Locate the cell with the specified text and output its [x, y] center coordinate. 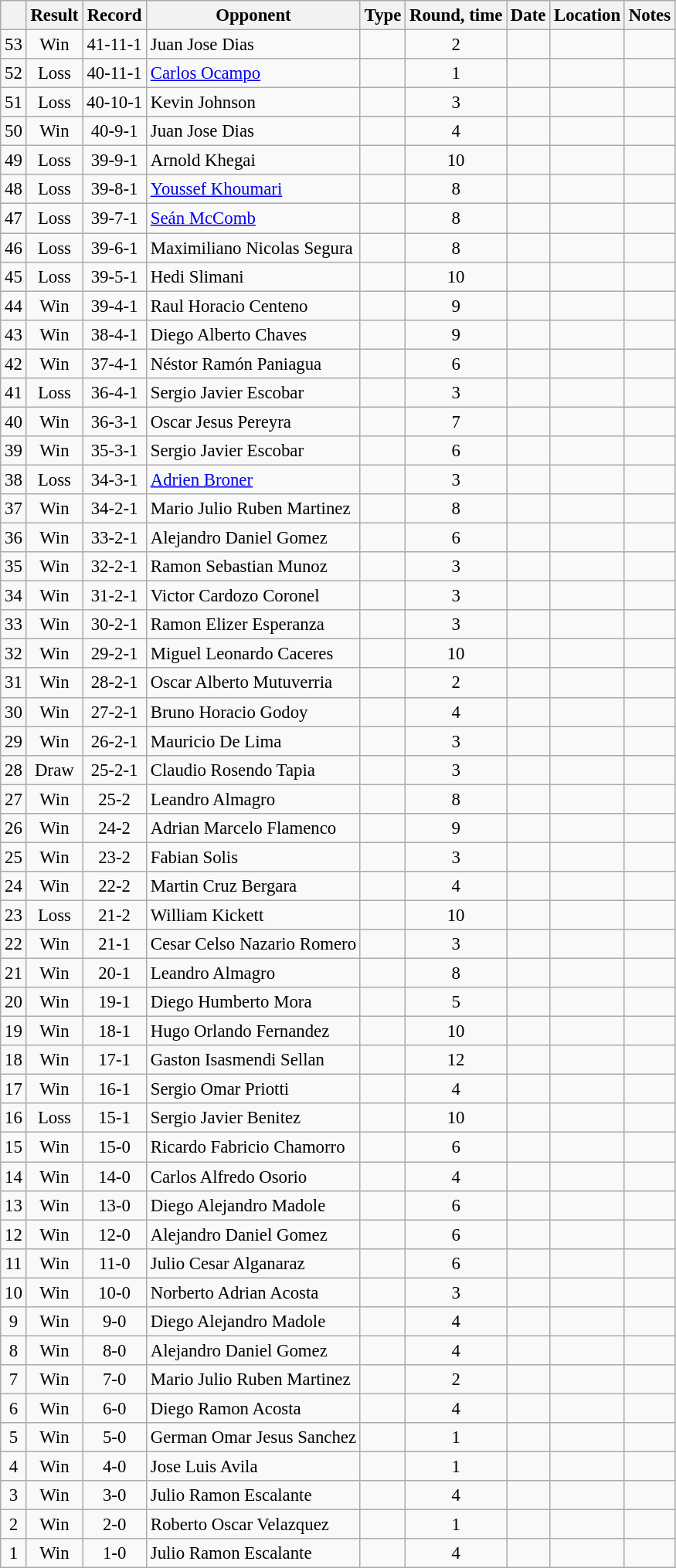
39 [14, 451]
24 [14, 886]
21-1 [114, 944]
10-0 [114, 1292]
Ricardo Fabricio Chamorro [253, 1147]
Roberto Oscar Velazquez [253, 1525]
Arnold Khegai [253, 161]
19 [14, 1031]
Mauricio De Lima [253, 741]
Diego Ramon Acosta [253, 1408]
45 [14, 276]
22 [14, 944]
Type [382, 15]
12-0 [114, 1234]
Hugo Orlando Fernandez [253, 1031]
39-4-1 [114, 306]
Diego Alberto Chaves [253, 334]
46 [14, 248]
Hedi Slimani [253, 276]
14-0 [114, 1177]
Victor Cardozo Coronel [253, 596]
11 [14, 1263]
38 [14, 479]
15 [14, 1147]
28-2-1 [114, 683]
50 [14, 131]
32-2-1 [114, 567]
9-0 [114, 1322]
40-11-1 [114, 73]
21-2 [114, 915]
Norberto Adrian Acosta [253, 1292]
German Omar Jesus Sanchez [253, 1438]
35-3-1 [114, 451]
Ramon Sebastian Munoz [253, 567]
15-1 [114, 1119]
40-10-1 [114, 103]
Maximiliano Nicolas Segura [253, 248]
25-2-1 [114, 770]
32 [14, 654]
23-2 [114, 857]
Julio Cesar Alganaraz [253, 1263]
3-0 [114, 1495]
Adrien Broner [253, 479]
Gaston Isasmendi Sellan [253, 1060]
Adrian Marcelo Flamenco [253, 828]
36 [14, 538]
Bruno Horacio Godoy [253, 712]
39-7-1 [114, 218]
Oscar Jesus Pereyra [253, 422]
4-0 [114, 1467]
49 [14, 161]
20 [14, 1002]
52 [14, 73]
47 [14, 218]
30-2-1 [114, 625]
39-5-1 [114, 276]
Claudio Rosendo Tapia [253, 770]
Cesar Celso Nazario Romero [253, 944]
Diego Humberto Mora [253, 1002]
39-8-1 [114, 189]
43 [14, 334]
16 [14, 1119]
20-1 [114, 974]
29 [14, 741]
34-3-1 [114, 479]
Draw [54, 770]
Date [528, 15]
19-1 [114, 1002]
48 [14, 189]
31-2-1 [114, 596]
Jose Luis Avila [253, 1467]
13-0 [114, 1205]
11-0 [114, 1263]
38-4-1 [114, 334]
William Kickett [253, 915]
Notes [649, 15]
5-0 [114, 1438]
37 [14, 509]
36-3-1 [114, 422]
34-2-1 [114, 509]
22-2 [114, 886]
18 [14, 1060]
Seán McComb [253, 218]
17 [14, 1089]
Carlos Ocampo [253, 73]
41-11-1 [114, 45]
Oscar Alberto Mutuverria [253, 683]
31 [14, 683]
Round, time [456, 15]
53 [14, 45]
36-4-1 [114, 393]
39-6-1 [114, 248]
Record [114, 15]
33 [14, 625]
Kevin Johnson [253, 103]
7-0 [114, 1380]
Sergio Omar Priotti [253, 1089]
33-2-1 [114, 538]
Ramon Elizer Esperanza [253, 625]
18-1 [114, 1031]
17-1 [114, 1060]
Youssef Khoumari [253, 189]
28 [14, 770]
Martin Cruz Bergara [253, 886]
40-9-1 [114, 131]
24-2 [114, 828]
Location [587, 15]
40 [14, 422]
29-2-1 [114, 654]
2-0 [114, 1525]
44 [14, 306]
39-9-1 [114, 161]
35 [14, 567]
41 [14, 393]
Néstor Ramón Paniagua [253, 364]
26 [14, 828]
13 [14, 1205]
Fabian Solis [253, 857]
42 [14, 364]
8-0 [114, 1350]
16-1 [114, 1089]
Carlos Alfredo Osorio [253, 1177]
6-0 [114, 1408]
14 [14, 1177]
23 [14, 915]
51 [14, 103]
27 [14, 799]
21 [14, 974]
Raul Horacio Centeno [253, 306]
Miguel Leonardo Caceres [253, 654]
Result [54, 15]
Opponent [253, 15]
26-2-1 [114, 741]
34 [14, 596]
1-0 [114, 1553]
25-2 [114, 799]
30 [14, 712]
25 [14, 857]
15-0 [114, 1147]
27-2-1 [114, 712]
Sergio Javier Benitez [253, 1119]
37-4-1 [114, 364]
